Pinpoint the cell where the given text exists, returning its (X, Y) midpoint coordinate. 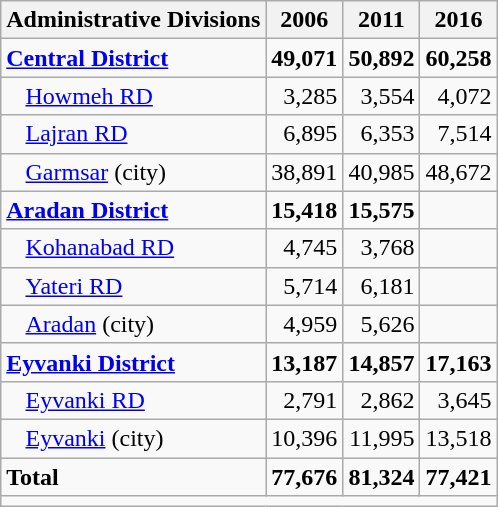
4,072 (458, 96)
2,862 (382, 400)
2011 (382, 20)
38,891 (304, 172)
11,995 (382, 438)
17,163 (458, 362)
15,418 (304, 210)
7,514 (458, 134)
50,892 (382, 58)
3,554 (382, 96)
4,959 (304, 324)
13,187 (304, 362)
2006 (304, 20)
6,353 (382, 134)
5,714 (304, 286)
48,672 (458, 172)
Central District (134, 58)
Eyvanki RD (134, 400)
Aradan (city) (134, 324)
77,421 (458, 477)
5,626 (382, 324)
40,985 (382, 172)
Howmeh RD (134, 96)
3,645 (458, 400)
6,181 (382, 286)
4,745 (304, 248)
3,768 (382, 248)
Total (134, 477)
15,575 (382, 210)
81,324 (382, 477)
Kohanabad RD (134, 248)
Eyvanki District (134, 362)
Lajran RD (134, 134)
6,895 (304, 134)
10,396 (304, 438)
3,285 (304, 96)
Garmsar (city) (134, 172)
60,258 (458, 58)
Administrative Divisions (134, 20)
77,676 (304, 477)
2,791 (304, 400)
14,857 (382, 362)
Eyvanki (city) (134, 438)
2016 (458, 20)
13,518 (458, 438)
Yateri RD (134, 286)
Aradan District (134, 210)
49,071 (304, 58)
